Identify which cell holds the provided text, then report its [X, Y] central coordinate. 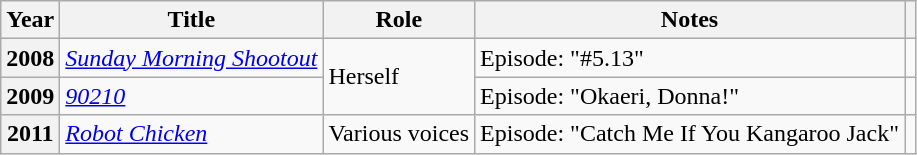
Role [399, 20]
2011 [30, 134]
2009 [30, 96]
Episode: "Okaeri, Donna!" [690, 96]
Various voices [399, 134]
Year [30, 20]
Episode: "#5.13" [690, 58]
Robot Chicken [192, 134]
90210 [192, 96]
Title [192, 20]
Herself [399, 77]
Sunday Morning Shootout [192, 58]
Notes [690, 20]
2008 [30, 58]
Episode: "Catch Me If You Kangaroo Jack" [690, 134]
